Detect which cell encompasses the target text, then output its [X, Y] center coordinate. 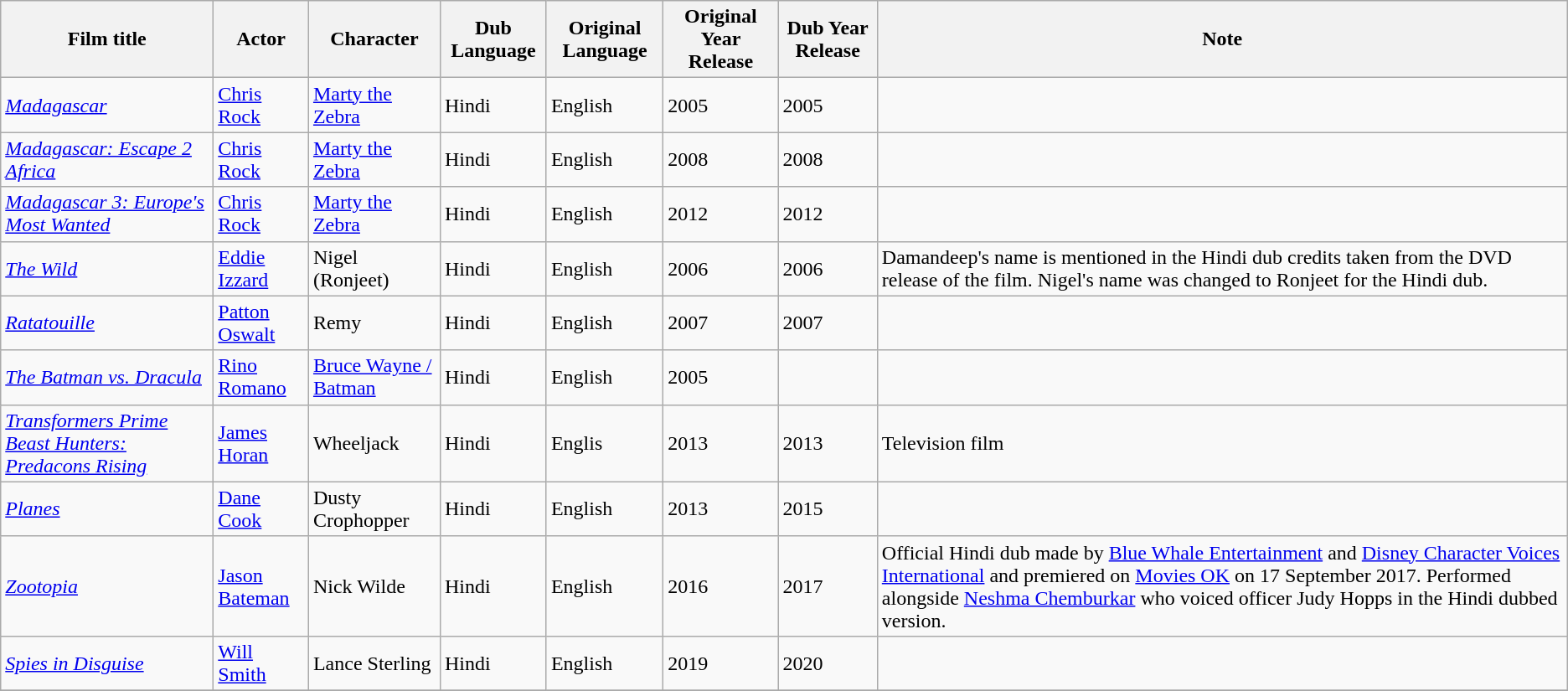
Nick Wilde [374, 586]
Remy [374, 323]
Will Smith [261, 663]
2015 [828, 509]
Television film [1222, 443]
Eddie Izzard [261, 268]
The Wild [107, 268]
Actor [261, 39]
Bruce Wayne / Batman [374, 377]
Englis [605, 443]
Damandeep's name is mentioned in the Hindi dub credits taken from the DVD release of the film. Nigel's name was changed to Ronjeet for the Hindi dub. [1222, 268]
2019 [720, 663]
Film title [107, 39]
2016 [720, 586]
Planes [107, 509]
Zootopia [107, 586]
The Batman vs. Dracula [107, 377]
Rino Romano [261, 377]
Dub Year Release [828, 39]
Madagascar 3: Europe's Most Wanted [107, 214]
Original Language [605, 39]
Lance Sterling [374, 663]
2020 [828, 663]
Madagascar: Escape 2 Africa [107, 159]
Patton Oswalt [261, 323]
2017 [828, 586]
Dusty Crophopper [374, 509]
Wheeljack [374, 443]
James Horan [261, 443]
Dane Cook [261, 509]
Character [374, 39]
Ratatouille [107, 323]
Note [1222, 39]
Dub Language [493, 39]
Nigel (Ronjeet) [374, 268]
Original Year Release [720, 39]
Jason Bateman [261, 586]
Madagascar [107, 106]
Spies in Disguise [107, 663]
Transformers Prime Beast Hunters: Predacons Rising [107, 443]
